From the cell containing the given text, extract its center point as [x, y] coordinate. 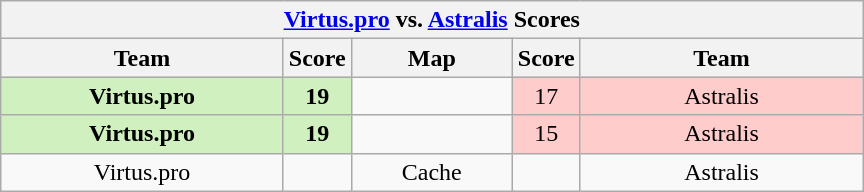
Cache [432, 172]
15 [546, 134]
Virtus.pro vs. Astralis Scores [432, 20]
17 [546, 96]
Map [432, 58]
